Provide the [x, y] coordinate of the cell's center where the given text is located.  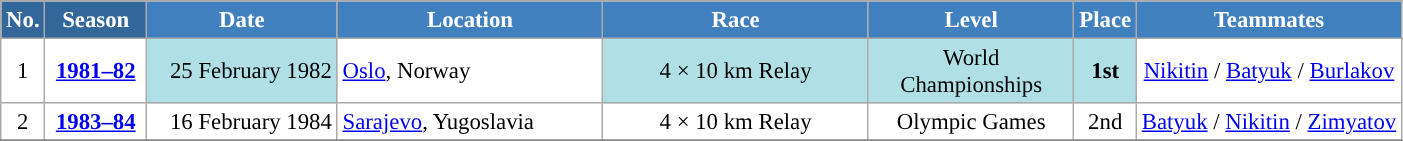
Olympic Games [971, 122]
Oslo, Norway [470, 72]
No. [23, 20]
16 February 1984 [242, 122]
1983–84 [96, 122]
Season [96, 20]
25 February 1982 [242, 72]
Place [1105, 20]
Sarajevo, Yugoslavia [470, 122]
Location [470, 20]
Teammates [1268, 20]
1 [23, 72]
Batyuk / Nikitin / Zimyatov [1268, 122]
1981–82 [96, 72]
2nd [1105, 122]
Level [971, 20]
1st [1105, 72]
Date [242, 20]
Race [736, 20]
World Championships [971, 72]
2 [23, 122]
Nikitin / Batyuk / Burlakov [1268, 72]
